Determine the (x, y) coordinate at the center of the cell enclosing the given text.  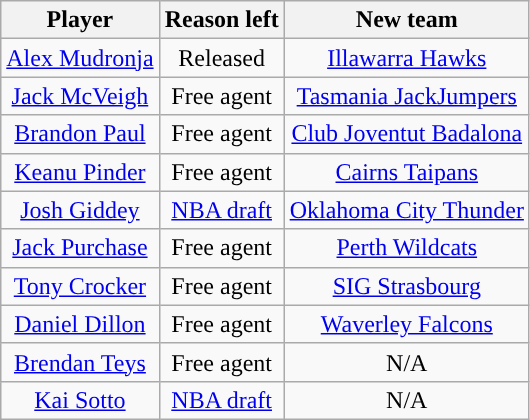
Alex Mudronja (80, 58)
Tony Crocker (80, 286)
New team (406, 20)
Keanu Pinder (80, 172)
Perth Wildcats (406, 248)
Jack Purchase (80, 248)
Player (80, 20)
Oklahoma City Thunder (406, 210)
Cairns Taipans (406, 172)
Illawarra Hawks (406, 58)
Club Joventut Badalona (406, 134)
Josh Giddey (80, 210)
Daniel Dillon (80, 324)
SIG Strasbourg (406, 286)
Waverley Falcons (406, 324)
Kai Sotto (80, 400)
Tasmania JackJumpers (406, 96)
Released (222, 58)
Brandon Paul (80, 134)
Jack McVeigh (80, 96)
Reason left (222, 20)
Brendan Teys (80, 362)
